For the text-containing cell, return its midpoint in [x, y] coordinate format. 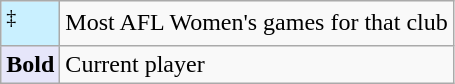
Bold [30, 64]
Current player [256, 64]
‡ [30, 24]
Most AFL Women's games for that club [256, 24]
